Return [X, Y] of the center of cell containing provided text 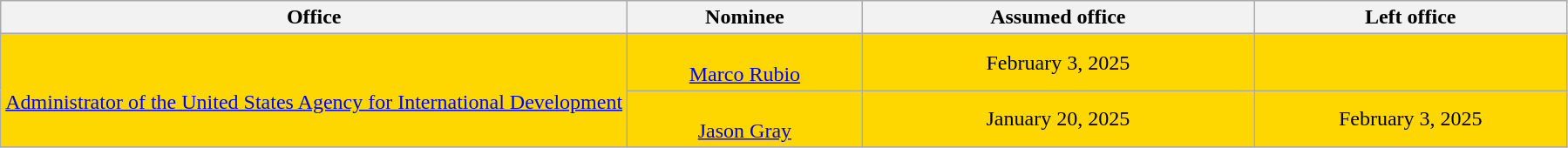
Assumed office [1058, 17]
Jason Gray [745, 118]
Office [314, 17]
Left office [1410, 17]
Administrator of the United States Agency for International Development [314, 91]
Nominee [745, 17]
Marco Rubio [745, 63]
January 20, 2025 [1058, 118]
